Output the [x, y] coordinate of the center of the cell containing the given text.  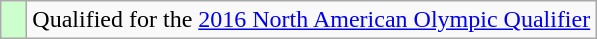
Qualified for the 2016 North American Olympic Qualifier [312, 20]
